Output the [X, Y] coordinate of the center of the cell containing the given text.  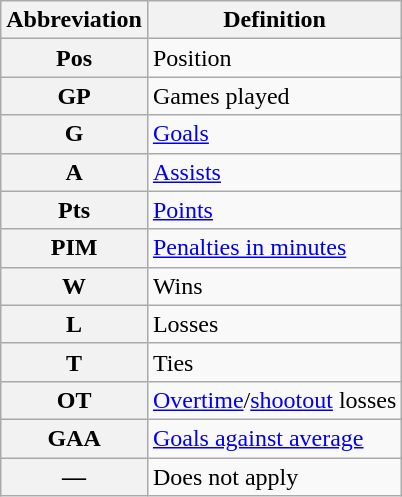
G [74, 134]
A [74, 172]
Wins [274, 286]
Pts [74, 210]
— [74, 477]
Assists [274, 172]
Does not apply [274, 477]
Definition [274, 20]
Goals against average [274, 438]
OT [74, 400]
Pos [74, 58]
Goals [274, 134]
Position [274, 58]
Points [274, 210]
Penalties in minutes [274, 248]
T [74, 362]
L [74, 324]
Ties [274, 362]
W [74, 286]
PIM [74, 248]
GP [74, 96]
GAA [74, 438]
Overtime/shootout losses [274, 400]
Abbreviation [74, 20]
Losses [274, 324]
Games played [274, 96]
